For the text-containing cell, return its midpoint in (x, y) coordinate format. 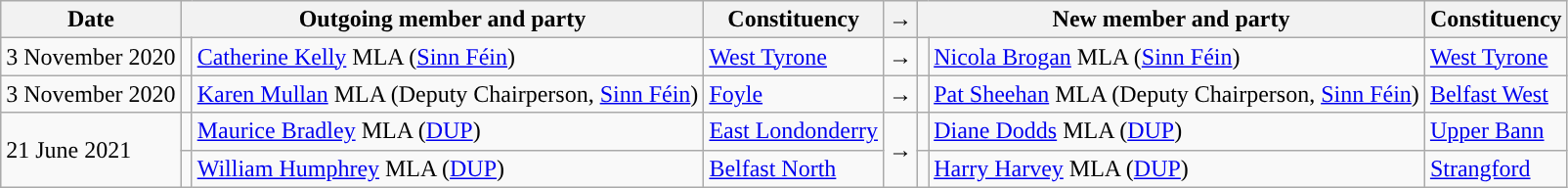
Harry Harvey MLA (DUP) (1177, 168)
Belfast North (794, 168)
Diane Dodds MLA (DUP) (1177, 131)
Karen Mullan MLA (Deputy Chairperson, Sinn Féin) (448, 94)
William Humphrey MLA (DUP) (448, 168)
Belfast West (1496, 94)
Pat Sheehan MLA (Deputy Chairperson, Sinn Féin) (1177, 94)
Foyle (794, 94)
Outgoing member and party (442, 20)
Date (91, 20)
Upper Bann (1496, 131)
Catherine Kelly MLA (Sinn Féin) (448, 57)
Nicola Brogan MLA (Sinn Féin) (1177, 57)
Strangford (1496, 168)
New member and party (1171, 20)
21 June 2021 (91, 150)
East Londonderry (794, 131)
Maurice Bradley MLA (DUP) (448, 131)
